For the text-containing cell, return its midpoint in (x, y) coordinate format. 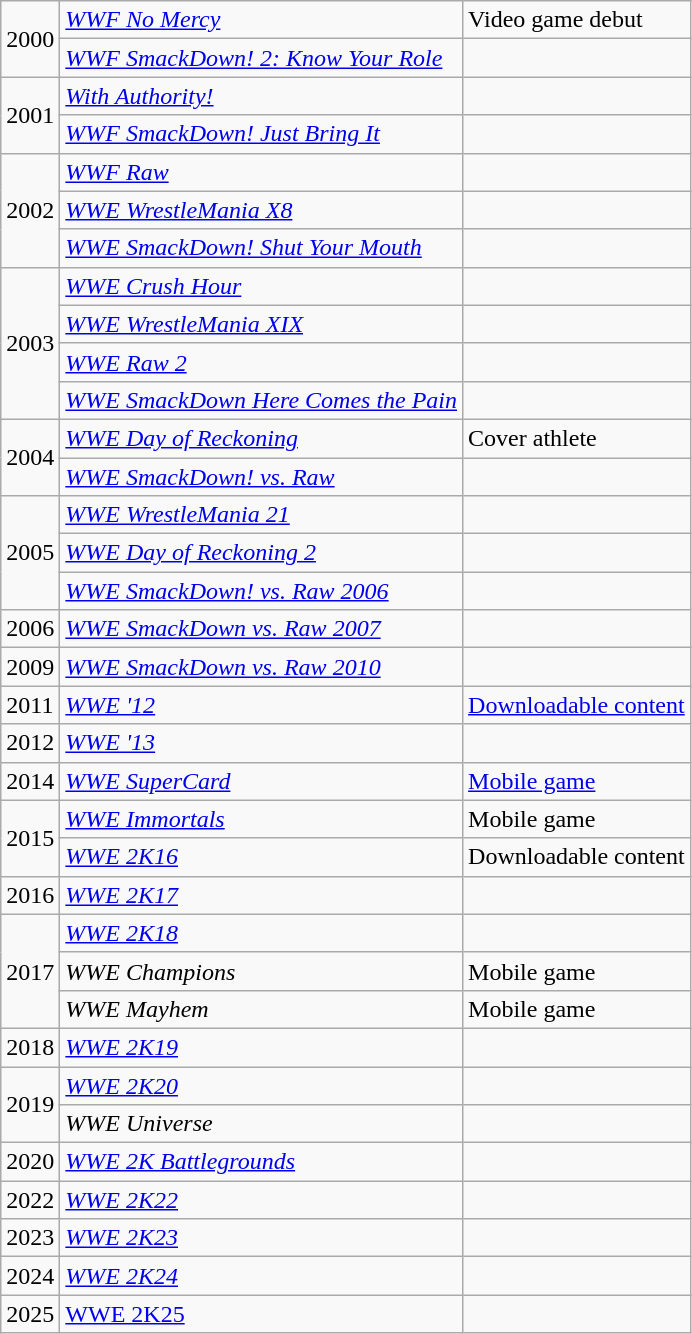
WWE WrestleMania X8 (262, 210)
2020 (30, 1162)
2012 (30, 743)
WWE Crush Hour (262, 286)
WWF Raw (262, 172)
WWE WrestleMania 21 (262, 515)
2002 (30, 210)
WWE Immortals (262, 819)
2006 (30, 629)
WWE SmackDown vs. Raw 2007 (262, 629)
2024 (30, 1276)
WWE Champions (262, 971)
2015 (30, 838)
2014 (30, 781)
2000 (30, 39)
2003 (30, 343)
WWE 2K22 (262, 1200)
WWE 2K20 (262, 1085)
WWE '13 (262, 743)
WWE SmackDown vs. Raw 2010 (262, 667)
WWE SuperCard (262, 781)
2004 (30, 457)
WWE SmackDown Here Comes the Pain (262, 400)
2001 (30, 115)
WWE 2K18 (262, 933)
WWE 2K19 (262, 1047)
WWE 2K23 (262, 1238)
2005 (30, 553)
2025 (30, 1314)
WWE SmackDown! vs. Raw 2006 (262, 591)
WWF No Mercy (262, 20)
WWE Universe (262, 1124)
WWE '12 (262, 705)
WWE SmackDown! vs. Raw (262, 477)
2022 (30, 1200)
2016 (30, 895)
WWF SmackDown! Just Bring It (262, 134)
WWF SmackDown! 2: Know Your Role (262, 58)
WWE 2K24 (262, 1276)
WWE Day of Reckoning (262, 438)
2023 (30, 1238)
WWE Day of Reckoning 2 (262, 553)
2019 (30, 1104)
WWE SmackDown! Shut Your Mouth (262, 248)
2009 (30, 667)
WWE 2K17 (262, 895)
WWE WrestleMania XIX (262, 324)
Cover athlete (577, 438)
WWE Mayhem (262, 1009)
WWE 2K25 (262, 1314)
2017 (30, 971)
Video game debut (577, 20)
WWE Raw 2 (262, 362)
2011 (30, 705)
WWE 2K Battlegrounds (262, 1162)
With Authority! (262, 96)
2018 (30, 1047)
WWE 2K16 (262, 857)
